Identify which cell holds the provided text, then report its (x, y) central coordinate. 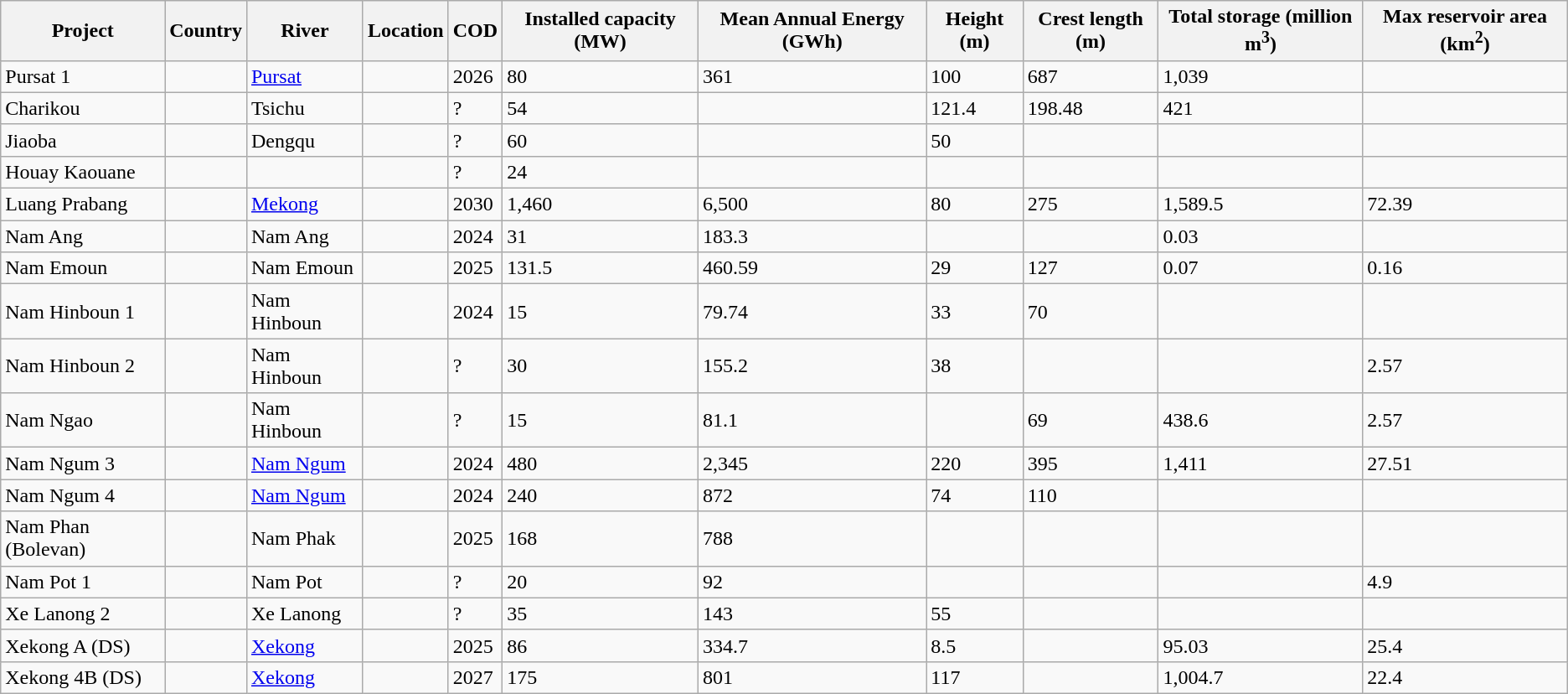
Xe Lanong (305, 614)
81.1 (812, 421)
50 (975, 140)
872 (812, 495)
168 (601, 538)
480 (601, 464)
Dengqu (305, 140)
55 (975, 614)
River (305, 31)
334.7 (812, 645)
70 (1091, 312)
35 (601, 614)
155.2 (812, 365)
Nam Ngum 3 (83, 464)
Xe Lanong 2 (83, 614)
0.07 (1261, 268)
Country (206, 31)
Nam Hinboun 1 (83, 312)
Houay Kaouane (83, 172)
788 (812, 538)
438.6 (1261, 421)
20 (601, 582)
Mean Annual Energy (GWh) (812, 31)
2030 (475, 205)
100 (975, 76)
Height (m) (975, 31)
110 (1091, 495)
69 (1091, 421)
60 (601, 140)
143 (812, 614)
Luang Prabang (83, 205)
24 (601, 172)
1,460 (601, 205)
Crest length (m) (1091, 31)
38 (975, 365)
Nam Pot (305, 582)
27.51 (1465, 464)
Jiaoba (83, 140)
72.39 (1465, 205)
183.3 (812, 236)
Nam Ngao (83, 421)
86 (601, 645)
33 (975, 312)
54 (601, 108)
Nam Phak (305, 538)
4.9 (1465, 582)
95.03 (1261, 645)
22.4 (1465, 677)
2,345 (812, 464)
8.5 (975, 645)
Xekong 4B (DS) (83, 677)
79.74 (812, 312)
Location (405, 31)
Nam Ngum 4 (83, 495)
175 (601, 677)
421 (1261, 108)
395 (1091, 464)
6,500 (812, 205)
Project (83, 31)
240 (601, 495)
1,411 (1261, 464)
801 (812, 677)
Installed capacity (MW) (601, 31)
31 (601, 236)
2027 (475, 677)
0.03 (1261, 236)
Charikou (83, 108)
198.48 (1091, 108)
0.16 (1465, 268)
117 (975, 677)
1,004.7 (1261, 677)
121.4 (975, 108)
Mekong (305, 205)
74 (975, 495)
361 (812, 76)
Nam Pot 1 (83, 582)
25.4 (1465, 645)
Nam Phan (Bolevan) (83, 538)
29 (975, 268)
COD (475, 31)
1,589.5 (1261, 205)
220 (975, 464)
131.5 (601, 268)
2026 (475, 76)
92 (812, 582)
Total storage (million m3) (1261, 31)
275 (1091, 205)
Pursat (305, 76)
460.59 (812, 268)
1,039 (1261, 76)
687 (1091, 76)
Pursat 1 (83, 76)
Nam Hinboun 2 (83, 365)
Tsichu (305, 108)
127 (1091, 268)
Max reservoir area (km2) (1465, 31)
30 (601, 365)
Xekong A (DS) (83, 645)
